Locate the cell with the specified text and output its (X, Y) center coordinate. 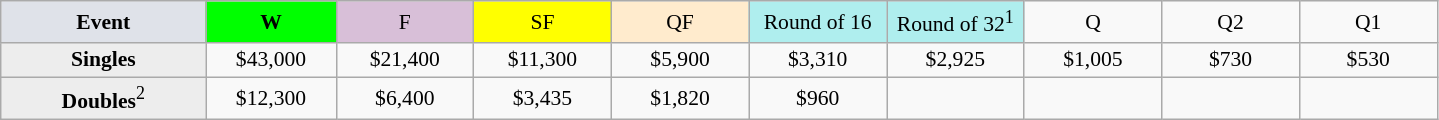
Q1 (1368, 22)
Q (1093, 22)
$11,300 (543, 60)
$43,000 (271, 60)
SF (543, 22)
$12,300 (271, 98)
Doubles2 (104, 98)
$21,400 (405, 60)
$5,900 (680, 60)
Event (104, 22)
$1,820 (680, 98)
$530 (1368, 60)
Singles (104, 60)
Round of 16 (818, 22)
$730 (1231, 60)
Q2 (1231, 22)
W (271, 22)
$3,435 (543, 98)
F (405, 22)
$6,400 (405, 98)
$1,005 (1093, 60)
$960 (818, 98)
$2,925 (955, 60)
QF (680, 22)
Round of 321 (955, 22)
$3,310 (818, 60)
